Locate the cell with the specified text and output its [x, y] center coordinate. 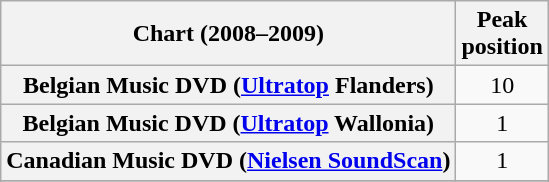
Chart (2008–2009) [228, 34]
Belgian Music DVD (Ultratop Wallonia) [228, 123]
Peakposition [502, 34]
Canadian Music DVD (Nielsen SoundScan) [228, 161]
10 [502, 85]
Belgian Music DVD (Ultratop Flanders) [228, 85]
